Scan for the cell matching the given text and deliver its (x, y) coordinate at center. 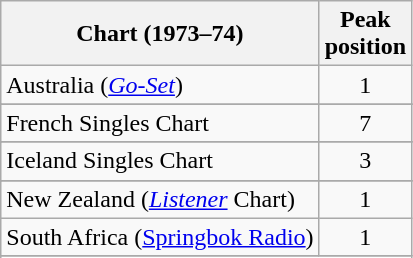
7 (365, 123)
South Africa (Springbok Radio) (160, 237)
Chart (1973–74) (160, 34)
French Singles Chart (160, 123)
Iceland Singles Chart (160, 161)
New Zealand (Listener Chart) (160, 199)
Australia (Go-Set) (160, 85)
Peakposition (365, 34)
3 (365, 161)
